Extract the (X, Y) coordinate from the center of the cell holding the provided text.  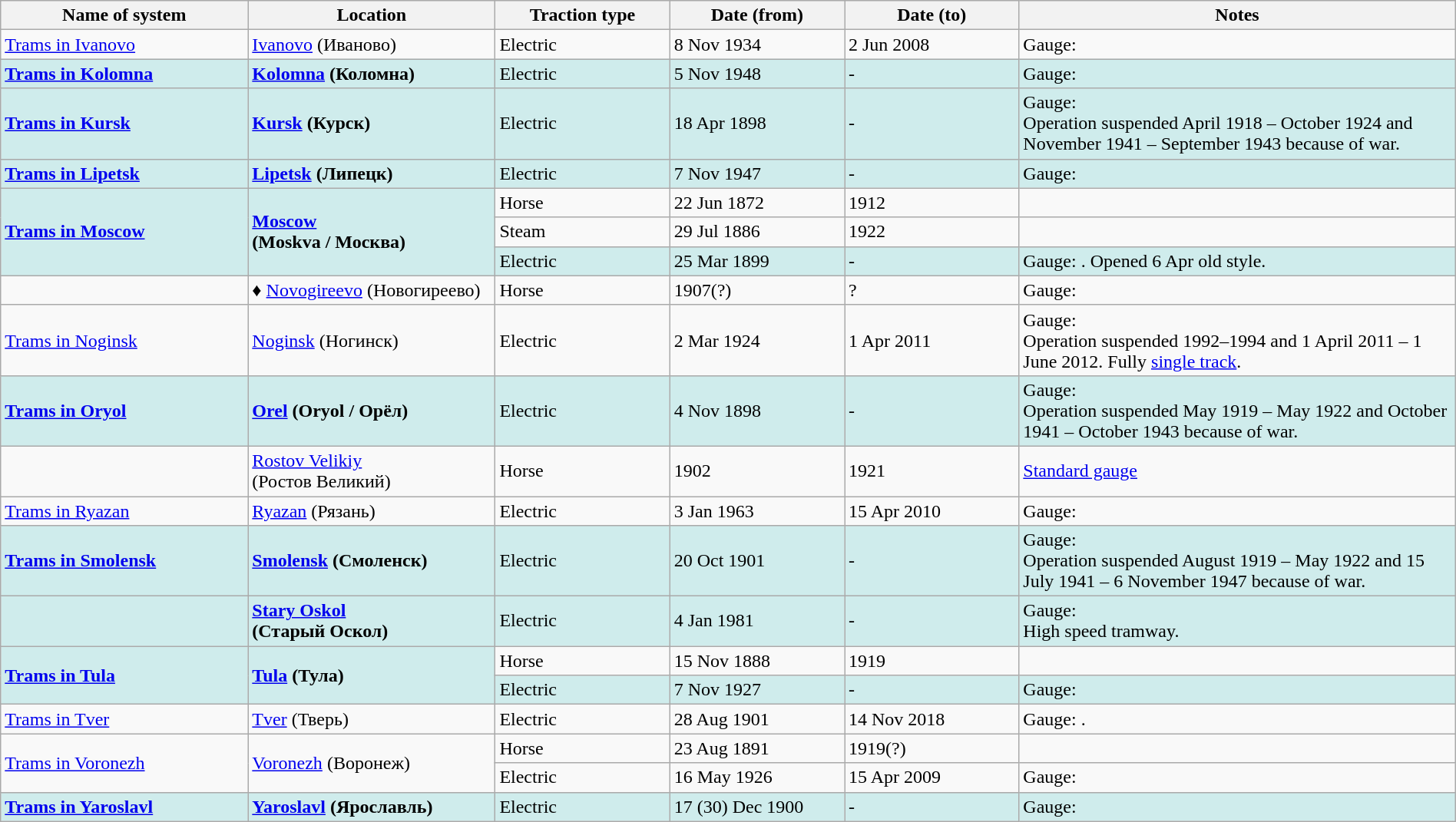
Moscow(Moskva / Москва) (372, 232)
Trams in Ryazan (124, 510)
22 Jun 1872 (757, 203)
Date (to) (932, 15)
15 Apr 2010 (932, 510)
7 Nov 1947 (757, 173)
Trams in Tver (124, 719)
Gauge: Operation suspended May 1919 – May 1922 and October 1941 – October 1943 because of war. (1237, 411)
15 Apr 2009 (932, 777)
Standard gauge (1237, 471)
Steam (582, 232)
Name of system (124, 15)
28 Aug 1901 (757, 719)
1922 (932, 232)
Kursk (Курск) (372, 124)
Gauge: . Opened 6 Apr old style. (1237, 261)
Stary Oskol(Старый Оскол) (372, 622)
18 Apr 1898 (757, 124)
1907(?) (757, 290)
Notes (1237, 15)
15 Nov 1888 (757, 661)
Rostov Velikiy(Ростов Великий) (372, 471)
Tver (Тверь) (372, 719)
1912 (932, 203)
Location (372, 15)
Trams in Tula (124, 675)
? (932, 290)
Gauge: Operation suspended August 1919 – May 1922 and 15 July 1941 – 6 November 1947 because of war. (1237, 561)
Trams in Noginsk (124, 340)
Orel (Oryol / Орёл) (372, 411)
♦ Novogireevo (Новогиреево) (372, 290)
Traction type (582, 15)
Ivanovo (Иваново) (372, 45)
29 Jul 1886 (757, 232)
Lipetsk (Липецк) (372, 173)
14 Nov 2018 (932, 719)
Noginsk (Ногинск) (372, 340)
Gauge: Operation suspended April 1918 – October 1924 and November 1941 – September 1943 because of war. (1237, 124)
Trams in Voronezh (124, 763)
2 Jun 2008 (932, 45)
Kolomna (Коломна) (372, 74)
1921 (932, 471)
Smolensk (Смоленск) (372, 561)
2 Mar 1924 (757, 340)
Tula (Тула) (372, 675)
1902 (757, 471)
Yaroslavl (Ярославль) (372, 807)
16 May 1926 (757, 777)
7 Nov 1927 (757, 690)
4 Jan 1981 (757, 622)
Gauge: Operation suspended 1992–1994 and 1 April 2011 – 1 June 2012. Fully single track. (1237, 340)
Date (from) (757, 15)
5 Nov 1948 (757, 74)
Ryazan (Рязань) (372, 510)
Trams in Yaroslavl (124, 807)
Voronezh (Воронеж) (372, 763)
1 Apr 2011 (932, 340)
1919 (932, 661)
23 Aug 1891 (757, 748)
Trams in Smolensk (124, 561)
25 Mar 1899 (757, 261)
1919(?) (932, 748)
17 (30) Dec 1900 (757, 807)
20 Oct 1901 (757, 561)
Trams in Ivanovo (124, 45)
Trams in Lipetsk (124, 173)
Gauge: . (1237, 719)
Trams in Moscow (124, 232)
Gauge: High speed tramway. (1237, 622)
Trams in Oryol (124, 411)
4 Nov 1898 (757, 411)
Trams in Kolomna (124, 74)
Trams in Kursk (124, 124)
8 Nov 1934 (757, 45)
3 Jan 1963 (757, 510)
